Find where the given text appears and provide that cell's center as [x, y] coordinate. 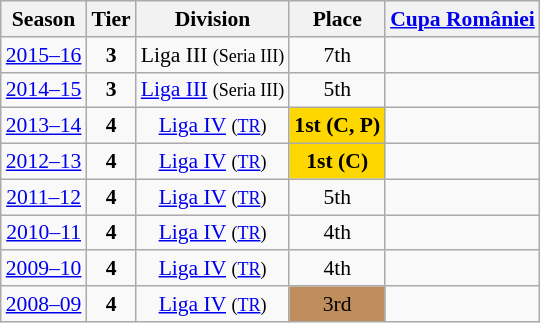
1st (C, P) [337, 126]
2011–12 [44, 197]
2008–09 [44, 304]
Tier [110, 19]
Place [337, 19]
Division [213, 19]
Season [44, 19]
1st (C) [337, 162]
2015–16 [44, 55]
2009–10 [44, 269]
2014–15 [44, 90]
Cupa României [462, 19]
2010–11 [44, 233]
2012–13 [44, 162]
7th [337, 55]
2013–14 [44, 126]
3rd [337, 304]
